Scan for the cell matching the given text and deliver its (x, y) coordinate at center. 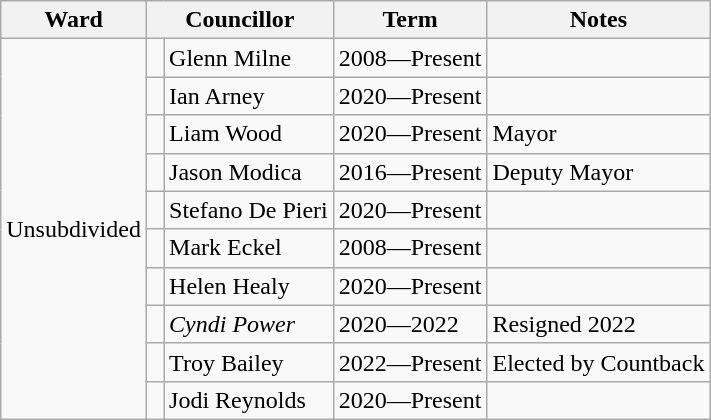
Ward (74, 20)
Notes (598, 20)
2020—2022 (410, 324)
Deputy Mayor (598, 172)
Cyndi Power (249, 324)
Stefano De Pieri (249, 210)
Liam Wood (249, 134)
Glenn Milne (249, 58)
Jason Modica (249, 172)
Troy Bailey (249, 362)
Elected by Countback (598, 362)
2016—Present (410, 172)
2022—Present (410, 362)
Mayor (598, 134)
Ian Arney (249, 96)
Term (410, 20)
Councillor (240, 20)
Helen Healy (249, 286)
Mark Eckel (249, 248)
Resigned 2022 (598, 324)
Unsubdivided (74, 230)
Jodi Reynolds (249, 400)
